Output the [x, y] coordinate of the center of the cell containing the given text.  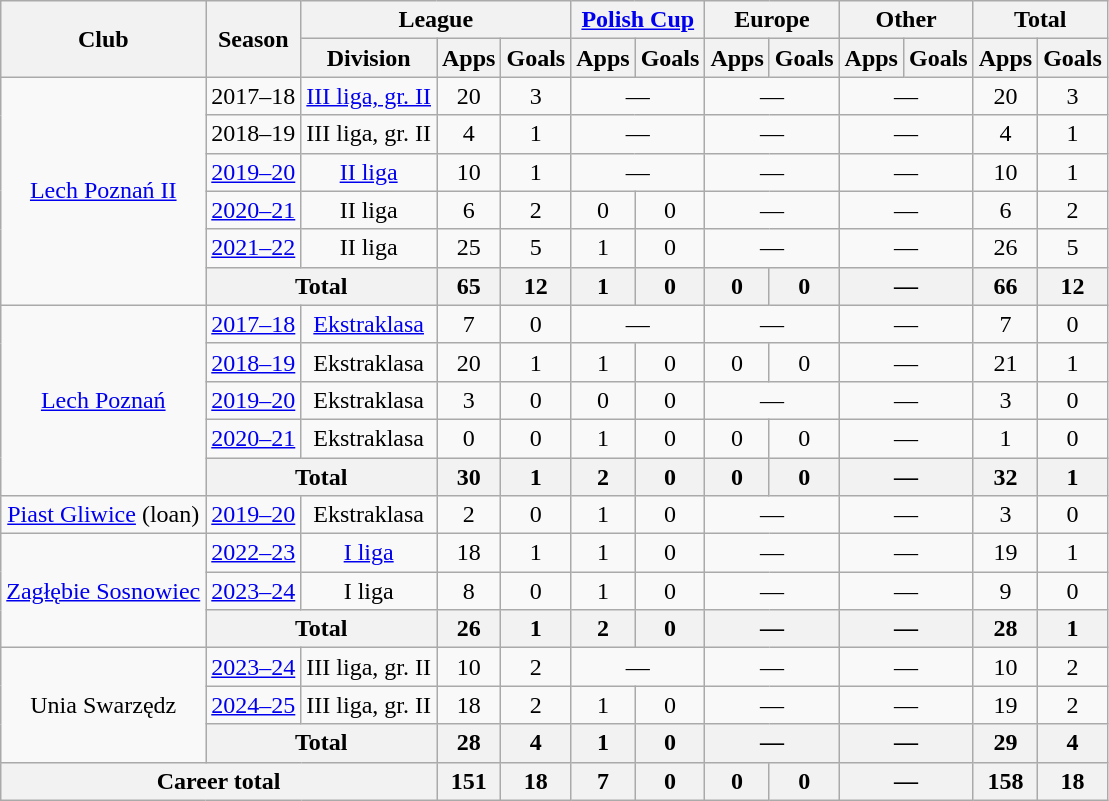
32 [1005, 477]
Polish Cup [638, 20]
30 [468, 477]
Division [369, 58]
Career total [219, 781]
65 [468, 286]
158 [1005, 781]
25 [468, 248]
66 [1005, 286]
Season [254, 39]
8 [468, 591]
9 [1005, 591]
2022–23 [254, 553]
Other [906, 20]
Zagłębie Sosnowiec [104, 591]
League [436, 20]
Piast Gliwice (loan) [104, 515]
2024–25 [254, 705]
Lech Poznań II [104, 191]
151 [468, 781]
29 [1005, 743]
21 [1005, 362]
Unia Swarzędz [104, 705]
2021–22 [254, 248]
Europe [772, 20]
Lech Poznań [104, 400]
Club [104, 39]
